Provide the [x, y] coordinate of the cell's center where the given text is located.  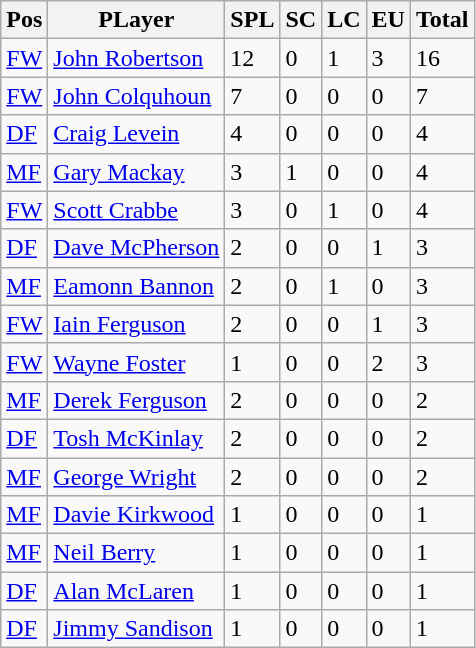
John Robertson [136, 58]
Dave McPherson [136, 248]
George Wright [136, 477]
Pos [24, 20]
12 [252, 58]
Iain Ferguson [136, 324]
Gary Mackay [136, 172]
Eamonn Bannon [136, 286]
Davie Kirkwood [136, 515]
Craig Levein [136, 134]
Neil Berry [136, 553]
Derek Ferguson [136, 400]
Scott Crabbe [136, 210]
Alan McLaren [136, 591]
16 [442, 58]
John Colquhoun [136, 96]
EU [388, 20]
LC [344, 20]
Wayne Foster [136, 362]
SC [301, 20]
Total [442, 20]
Tosh McKinlay [136, 438]
SPL [252, 20]
Jimmy Sandison [136, 629]
PLayer [136, 20]
